Output the [x, y] coordinate of the center of the cell containing the given text.  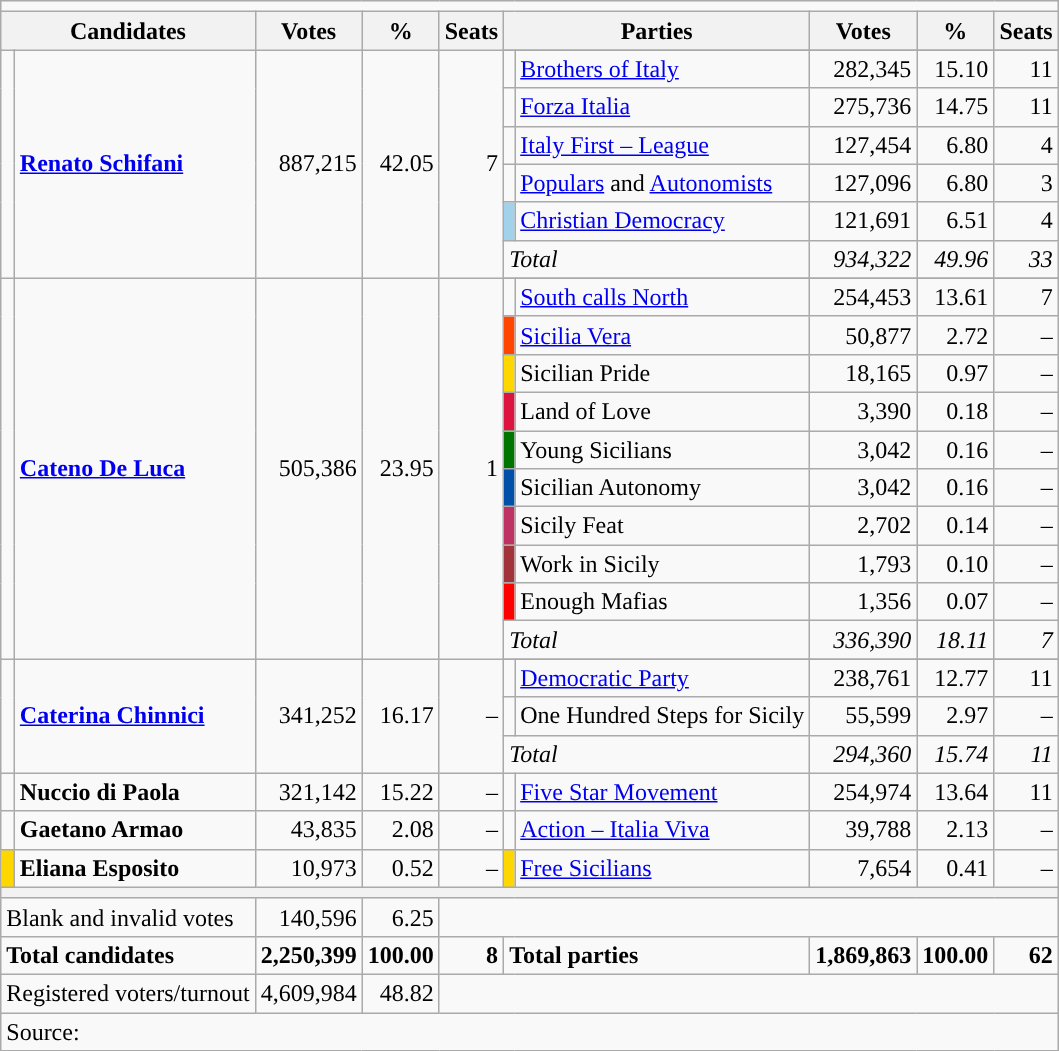
336,390 [864, 640]
23.95 [400, 468]
Gaetano Armao [134, 830]
Work in Sicily [662, 564]
Sicilian Pride [662, 373]
48.82 [400, 993]
50,877 [864, 335]
934,322 [864, 259]
2.97 [956, 716]
2,702 [864, 526]
49.96 [956, 259]
Total parties [657, 955]
South calls North [662, 297]
13.64 [956, 792]
Registered voters/turnout [128, 993]
14.75 [956, 107]
Blank and invalid votes [128, 917]
0.41 [956, 868]
0.14 [956, 526]
887,215 [308, 164]
15.74 [956, 754]
16.17 [400, 716]
505,386 [308, 468]
One Hundred Steps for Sicily [662, 716]
2.72 [956, 335]
1 [471, 468]
39,788 [864, 830]
Italy First – League [662, 145]
321,142 [308, 792]
Enough Mafias [662, 602]
12.77 [956, 678]
294,360 [864, 754]
Caterina Chinnici [134, 716]
3 [1026, 183]
238,761 [864, 678]
0.18 [956, 411]
3,390 [864, 411]
127,096 [864, 183]
Sicilia Vera [662, 335]
Free Sicilians [662, 868]
Candidates [128, 31]
140,596 [308, 917]
121,691 [864, 221]
Renato Schifani [134, 164]
Forza Italia [662, 107]
254,974 [864, 792]
33 [1026, 259]
43,835 [308, 830]
15.10 [956, 69]
18.11 [956, 640]
Action – Italia Viva [662, 830]
0.07 [956, 602]
2,250,399 [308, 955]
Christian Democracy [662, 221]
Land of Love [662, 411]
1,869,863 [864, 955]
2.13 [956, 830]
Parties [657, 31]
6.25 [400, 917]
275,736 [864, 107]
Brothers of Italy [662, 69]
Total candidates [128, 955]
2.08 [400, 830]
0.97 [956, 373]
Young Sicilians [662, 449]
Five Star Movement [662, 792]
341,252 [308, 716]
1,356 [864, 602]
18,165 [864, 373]
Eliana Esposito [134, 868]
62 [1026, 955]
Democratic Party [662, 678]
Nuccio di Paola [134, 792]
Source: [530, 1031]
42.05 [400, 164]
7,654 [864, 868]
Cateno De Luca [134, 468]
55,599 [864, 716]
254,453 [864, 297]
0.52 [400, 868]
0.10 [956, 564]
282,345 [864, 69]
10,973 [308, 868]
15.22 [400, 792]
8 [471, 955]
1,793 [864, 564]
Populars and Autonomists [662, 183]
127,454 [864, 145]
4,609,984 [308, 993]
Sicily Feat [662, 526]
13.61 [956, 297]
6.51 [956, 221]
Sicilian Autonomy [662, 488]
